For the text-containing cell, return its midpoint in [x, y] coordinate format. 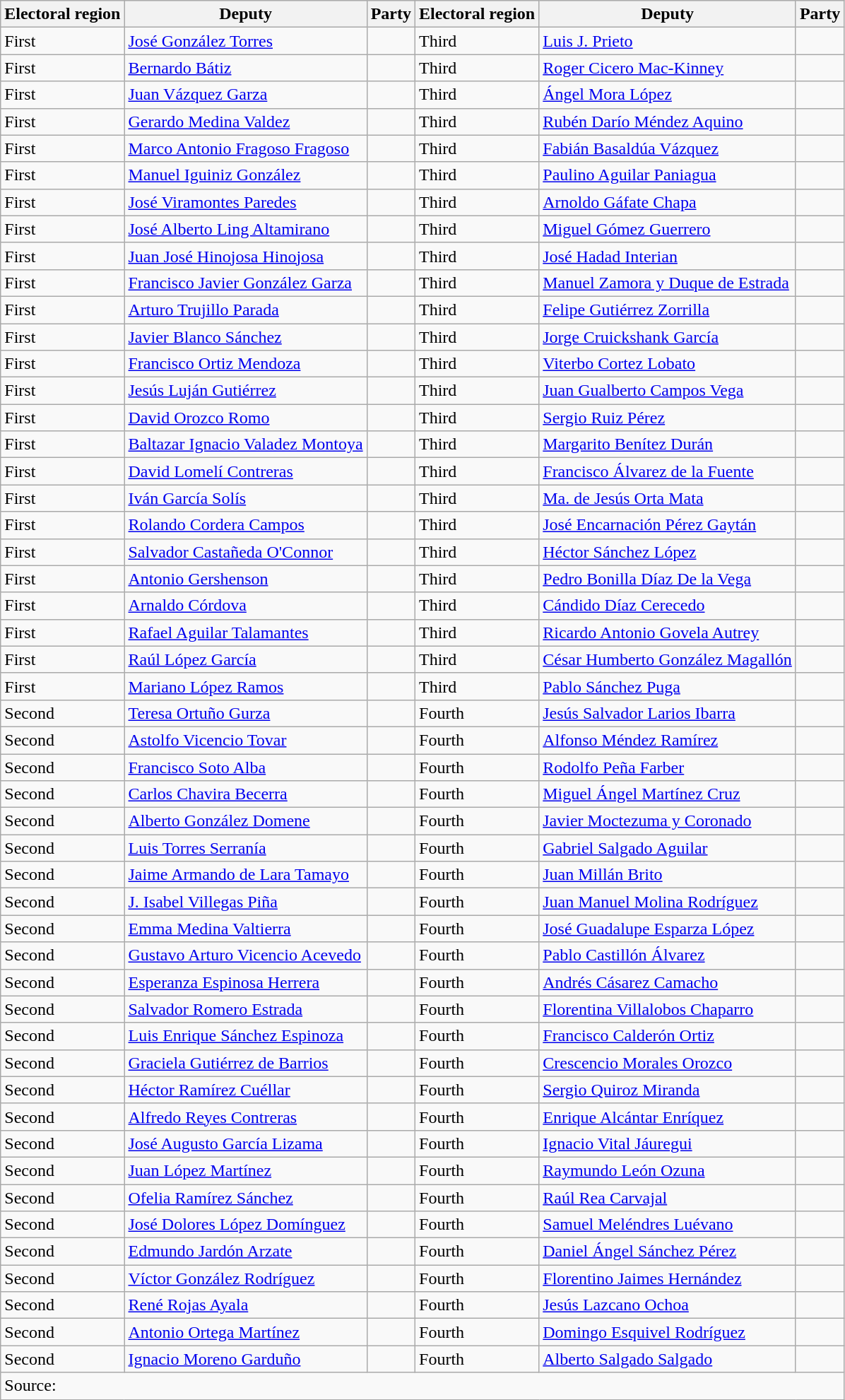
Felipe Gutiérrez Zorrilla [668, 310]
Source: [422, 1386]
Pedro Bonilla Díaz De la Vega [668, 579]
José Hadad Interian [668, 256]
Antonio Gershenson [246, 579]
Ángel Mora López [668, 95]
Edmundo Jardón Arzate [246, 1252]
José Dolores López Domínguez [246, 1225]
Juan Vázquez Garza [246, 95]
Rodolfo Peña Farber [668, 767]
Gabriel Salgado Aguilar [668, 848]
Javier Blanco Sánchez [246, 337]
Rubén Darío Méndez Aquino [668, 122]
Marco Antonio Fragoso Fragoso [246, 148]
Fabián Basaldúa Vázquez [668, 148]
Manuel Zamora y Duque de Estrada [668, 283]
Alfonso Méndez Ramírez [668, 740]
Sergio Ruiz Pérez [668, 418]
Viterbo Cortez Lobato [668, 364]
Rafael Aguilar Talamantes [246, 633]
Ma. de Jesús Orta Mata [668, 498]
Alberto González Domene [246, 821]
Ricardo Antonio Govela Autrey [668, 633]
Margarito Benítez Durán [668, 445]
Jorge Cruickshank García [668, 337]
Javier Moctezuma y Coronado [668, 821]
Francisco Calderón Ortiz [668, 1036]
Baltazar Ignacio Valadez Montoya [246, 445]
César Humberto González Magallón [668, 659]
Domingo Esquivel Rodríguez [668, 1332]
Teresa Ortuño Gurza [246, 713]
Jesús Lazcano Ochoa [668, 1305]
Enrique Alcántar Enríquez [668, 1117]
Iván García Solís [246, 498]
Salvador Romero Estrada [246, 1009]
Gustavo Arturo Vicencio Acevedo [246, 955]
Arnaldo Córdova [246, 606]
René Rojas Ayala [246, 1305]
Cándido Díaz Cerecedo [668, 606]
Graciela Gutiérrez de Barrios [246, 1063]
Héctor Ramírez Cuéllar [246, 1090]
Ignacio Moreno Garduño [246, 1359]
Florentina Villalobos Chaparro [668, 1009]
Luis Enrique Sánchez Espinoza [246, 1036]
Raúl Rea Carvajal [668, 1198]
Paulino Aguilar Paniagua [668, 175]
Raúl López García [246, 659]
Juan Manuel Molina Rodríguez [668, 902]
Sergio Quiroz Miranda [668, 1090]
Juan Millán Brito [668, 875]
J. Isabel Villegas Piña [246, 902]
Víctor González Rodríguez [246, 1278]
Crescencio Morales Orozco [668, 1063]
Luis Torres Serranía [246, 848]
Astolfo Vicencio Tovar [246, 740]
Francisco Soto Alba [246, 767]
Pablo Castillón Álvarez [668, 955]
Juan José Hinojosa Hinojosa [246, 256]
José Augusto García Lizama [246, 1143]
Carlos Chavira Becerra [246, 794]
Andrés Cásarez Camacho [668, 982]
Héctor Sánchez López [668, 552]
Jaime Armando de Lara Tamayo [246, 875]
Emma Medina Valtierra [246, 929]
Luis J. Prieto [668, 41]
Alfredo Reyes Contreras [246, 1117]
Miguel Gómez Guerrero [668, 229]
Francisco Álvarez de la Fuente [668, 471]
Miguel Ángel Martínez Cruz [668, 794]
Florentino Jaimes Hernández [668, 1278]
Francisco Javier González Garza [246, 283]
José Viramontes Paredes [246, 202]
Ignacio Vital Jáuregui [668, 1143]
Roger Cicero Mac-Kinney [668, 68]
Jesús Salvador Larios Ibarra [668, 713]
Alberto Salgado Salgado [668, 1359]
José Alberto Ling Altamirano [246, 229]
Francisco Ortiz Mendoza [246, 364]
Bernardo Bátiz [246, 68]
Arturo Trujillo Parada [246, 310]
Juan López Martínez [246, 1170]
Rolando Cordera Campos [246, 525]
Jesús Luján Gutiérrez [246, 391]
Juan Gualberto Campos Vega [668, 391]
Mariano López Ramos [246, 686]
Ofelia Ramírez Sánchez [246, 1198]
David Lomelí Contreras [246, 471]
Manuel Iguiniz González [246, 175]
Arnoldo Gáfate Chapa [668, 202]
Esperanza Espinosa Herrera [246, 982]
Gerardo Medina Valdez [246, 122]
Antonio Ortega Martínez [246, 1332]
Samuel Meléndres Luévano [668, 1225]
Daniel Ángel Sánchez Pérez [668, 1252]
Raymundo León Ozuna [668, 1170]
Salvador Castañeda O'Connor [246, 552]
Pablo Sánchez Puga [668, 686]
David Orozco Romo [246, 418]
José Guadalupe Esparza López [668, 929]
José González Torres [246, 41]
José Encarnación Pérez Gaytán [668, 525]
